Scan for the cell matching the given text and deliver its [X, Y] coordinate at center. 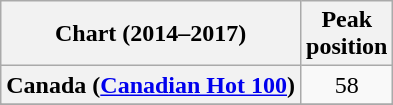
Canada (Canadian Hot 100) [151, 85]
Peak position [347, 34]
58 [347, 85]
Chart (2014–2017) [151, 34]
